Provide the [X, Y] coordinate of the cell's center where the given text is located.  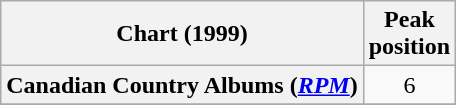
Peakposition [409, 34]
6 [409, 85]
Canadian Country Albums (RPM) [182, 85]
Chart (1999) [182, 34]
